Output the (x, y) coordinate of the center of the cell containing the given text.  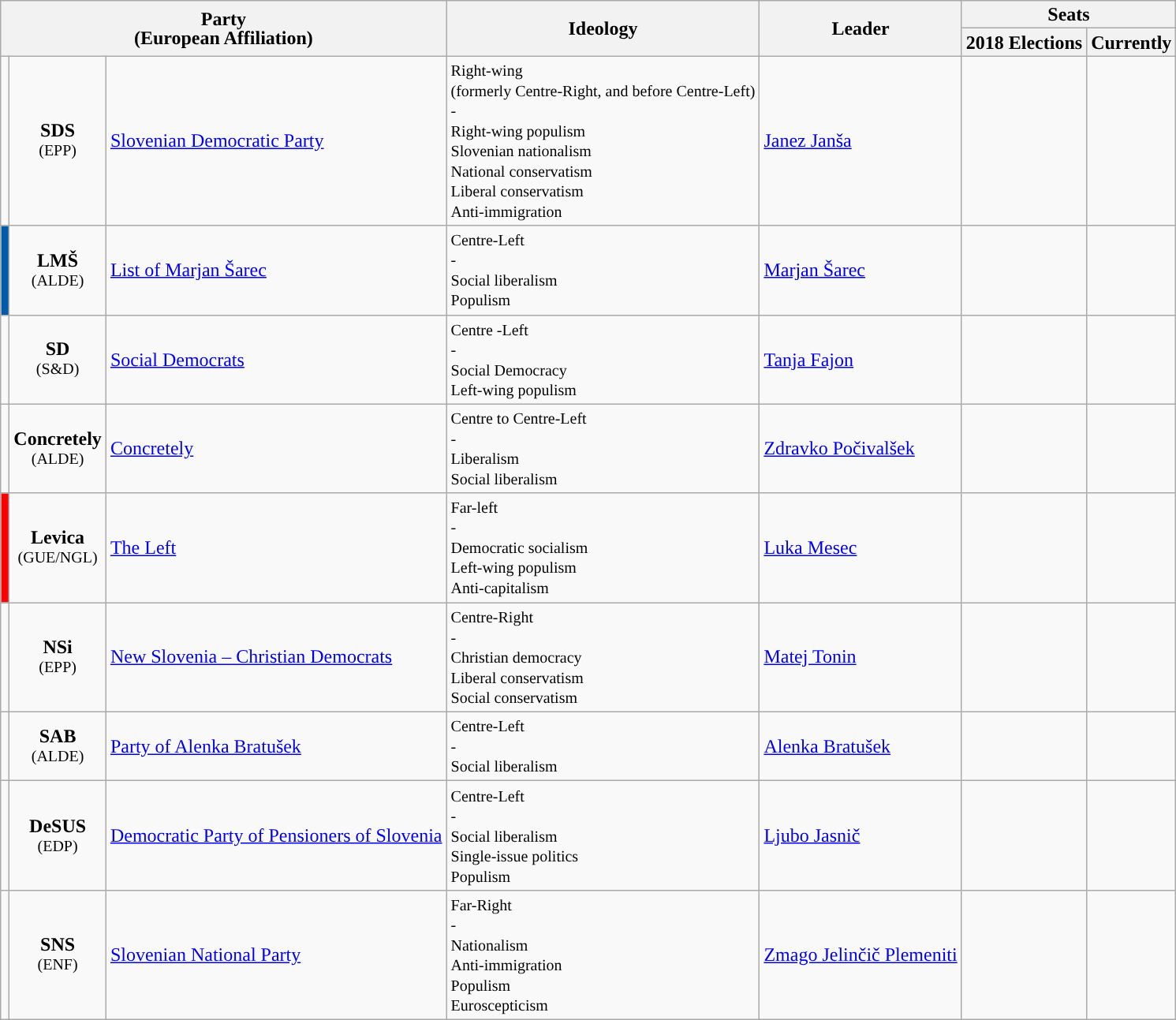
Ideology (603, 28)
Far-left-Democratic socialismLeft-wing populismAnti-capitalism (603, 547)
Ljubo Jasnič (861, 836)
Levica(GUE/NGL) (58, 547)
Slovenian National Party (276, 955)
Centre -Left-Social DemocracyLeft-wing populism (603, 360)
SD(S&D) (58, 360)
Currently (1131, 43)
SAB(ALDE) (58, 746)
Centre-Left-Social liberalism (603, 746)
Zmago Jelinčič Plemeniti (861, 955)
Party(European Affiliation) (224, 28)
Far-Right-NationalismAnti-immigrationPopulismEuroscepticism (603, 955)
The Left (276, 547)
NSi(EPP) (58, 658)
Centre-Left-Social liberalismSingle-issue politicsPopulism (603, 836)
DeSUS(EDP) (58, 836)
SDS(EPP) (58, 140)
Centre-Right-Christian democracyLiberal conservatismSocial conservatism (603, 658)
Centre-Left-Social liberalismPopulism (603, 270)
Matej Tonin (861, 658)
Janez Janša (861, 140)
Slovenian Democratic Party (276, 140)
Zdravko Počivalšek (861, 448)
SNS(ENF) (58, 955)
New Slovenia – Christian Democrats (276, 658)
Party of Alenka Bratušek (276, 746)
Alenka Bratušek (861, 746)
Democratic Party of Pensioners of Slovenia (276, 836)
List of Marjan Šarec (276, 270)
Tanja Fajon (861, 360)
Social Democrats (276, 360)
Marjan Šarec (861, 270)
Leader (861, 28)
Concretely (276, 448)
Luka Mesec (861, 547)
Seats (1069, 14)
2018 Elections (1024, 43)
Centre to Centre-Left-LiberalismSocial liberalism (603, 448)
Concretely(ALDE) (58, 448)
LMŠ(ALDE) (58, 270)
